Scan for the cell matching the given text and deliver its (x, y) coordinate at center. 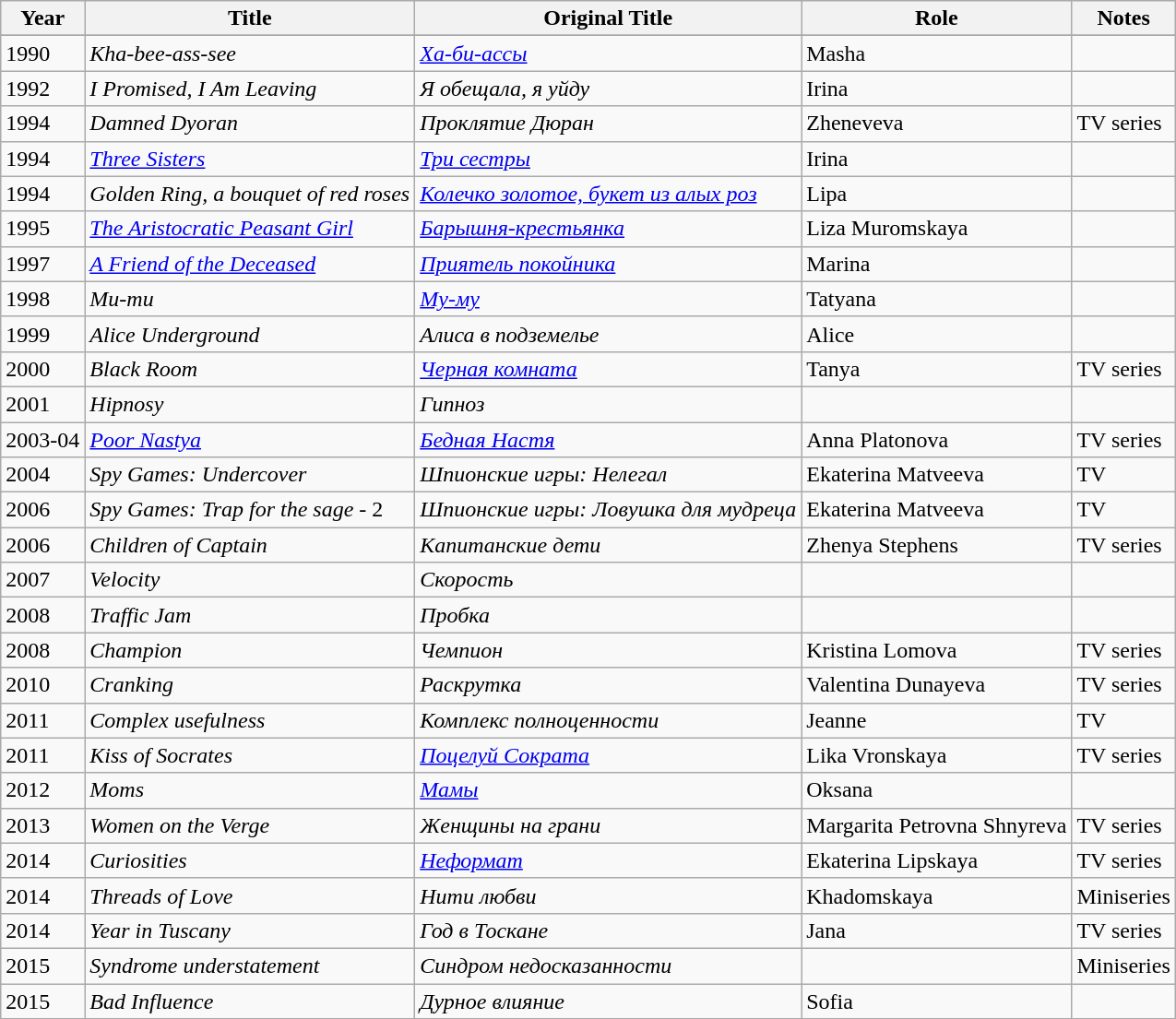
Original Title (609, 18)
Moms (250, 790)
Tatyana (937, 299)
2013 (42, 825)
Капитанские дети (609, 545)
2007 (42, 580)
Children of Captain (250, 545)
Zheneveva (937, 124)
Jana (937, 930)
Champion (250, 650)
Zhenya Stephens (937, 545)
1992 (42, 89)
Three Sisters (250, 159)
Jeanne (937, 720)
Поцелуй Сократа (609, 755)
2003-04 (42, 440)
Му-му (609, 299)
Liza Muromskaya (937, 229)
Год в Тоскане (609, 930)
Khadomskaya (937, 895)
Синдром недосказанности (609, 966)
Kristina Lomova (937, 650)
Женщины на грани (609, 825)
2001 (42, 404)
Комплекс полноценности (609, 720)
Lipa (937, 194)
Damned Dyoran (250, 124)
I Promised, I Am Leaving (250, 89)
Bad Influence (250, 1001)
Year (42, 18)
Anna Platonova (937, 440)
Скорость (609, 580)
Алиса в подземелье (609, 334)
Tanya (937, 369)
Women on the Verge (250, 825)
2004 (42, 475)
A Friend of the Deceased (250, 264)
Kha-bee-ass-see (250, 53)
Velocity (250, 580)
1990 (42, 53)
Complex usefulness (250, 720)
Ekaterina Lipskaya (937, 860)
Poor Nastya (250, 440)
Role (937, 18)
2010 (42, 685)
Margarita Petrovna Shnyreva (937, 825)
Alice (937, 334)
Я обещала, я уйду (609, 89)
Чемпион (609, 650)
Hipnosy (250, 404)
Syndrome understatement (250, 966)
Три сестры (609, 159)
Мамы (609, 790)
Kiss of Socrates (250, 755)
Lika Vronskaya (937, 755)
Гипноз (609, 404)
Шпионские игры: Ловушка для мудреца (609, 510)
Колечко золотое, букет из алых роз (609, 194)
Title (250, 18)
1998 (42, 299)
Alice Underground (250, 334)
2000 (42, 369)
1999 (42, 334)
Неформат (609, 860)
Spy Games: Trap for the sage - 2 (250, 510)
1997 (42, 264)
Oksana (937, 790)
Masha (937, 53)
1995 (42, 229)
Проклятие Дюран (609, 124)
Пробка (609, 615)
Notes (1123, 18)
Black Room (250, 369)
Барышня-крестьянка (609, 229)
Нити любви (609, 895)
Sofia (937, 1001)
Cranking (250, 685)
Mu-mu (250, 299)
The Aristocratic Peasant Girl (250, 229)
Ха-би-ассы (609, 53)
Spy Games: Undercover (250, 475)
Valentina Dunayeva (937, 685)
Golden Ring, a bouquet of red roses (250, 194)
2012 (42, 790)
Шпионские игры: Нелегал (609, 475)
Дурное влияние (609, 1001)
Приятель покойника (609, 264)
Черная комната (609, 369)
Marina (937, 264)
Бедная Настя (609, 440)
Раскрутка (609, 685)
Threads of Love (250, 895)
Curiosities (250, 860)
Year in Tuscany (250, 930)
Traffic Jam (250, 615)
